Return (X, Y) of the center of cell containing provided text 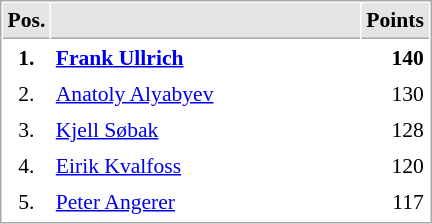
Peter Angerer (206, 201)
5. (26, 201)
120 (396, 165)
117 (396, 201)
130 (396, 93)
4. (26, 165)
Eirik Kvalfoss (206, 165)
1. (26, 57)
140 (396, 57)
Pos. (26, 21)
Anatoly Alyabyev (206, 93)
Kjell Søbak (206, 129)
3. (26, 129)
Points (396, 21)
128 (396, 129)
Frank Ullrich (206, 57)
2. (26, 93)
